Identify which cell holds the provided text, then report its (x, y) central coordinate. 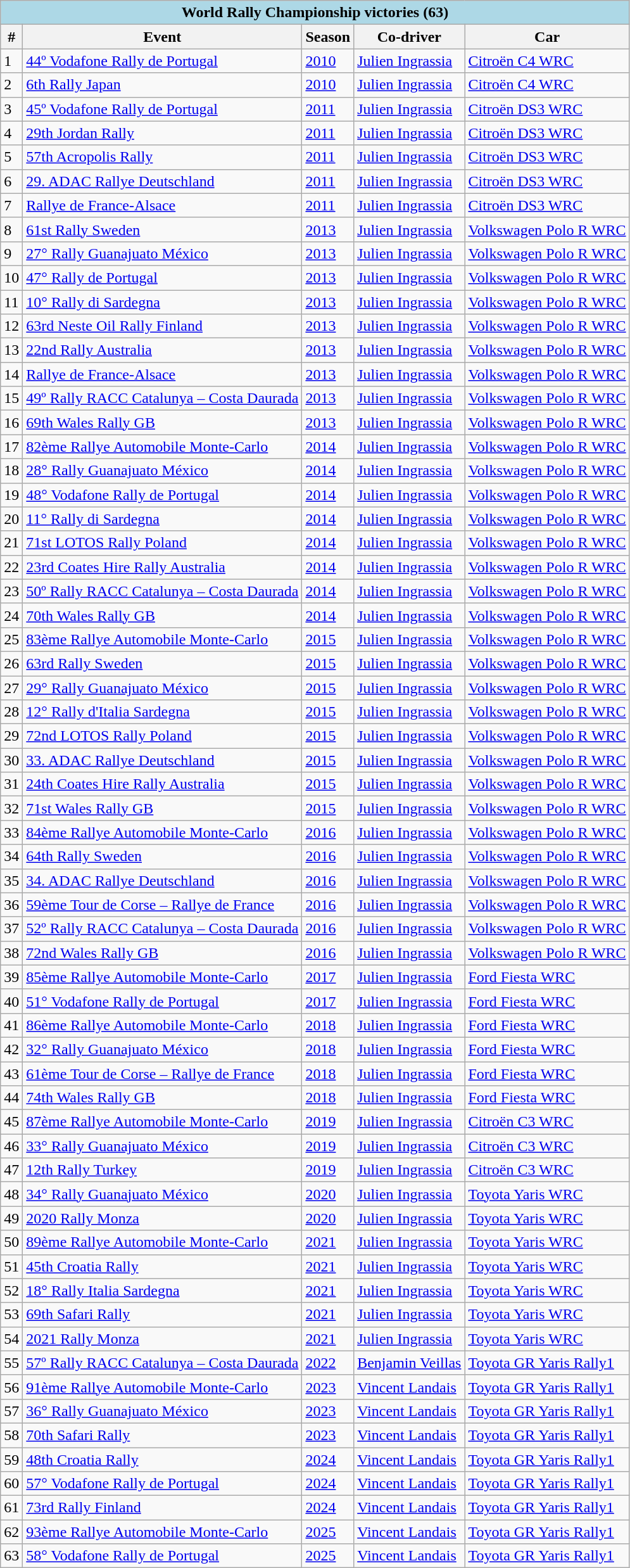
72nd Wales Rally GB (162, 953)
28 (11, 712)
36 (11, 905)
37 (11, 929)
World Rally Championship victories (63) (315, 13)
29th Jordan Rally (162, 133)
47 (11, 1170)
2022 (328, 1363)
Season (328, 37)
27 (11, 687)
4 (11, 133)
52º Rally RACC Catalunya – Costa Daurada (162, 929)
57° Vodafone Rally de Portugal (162, 1484)
74th Wales Rally GB (162, 1098)
71st LOTOS Rally Poland (162, 543)
43 (11, 1074)
38 (11, 953)
25 (11, 639)
45º Vodafone Rally de Portugal (162, 109)
14 (11, 374)
39 (11, 977)
83ème Rallye Automobile Monte-Carlo (162, 639)
93ème Rallye Automobile Monte-Carlo (162, 1532)
70th Wales Rally GB (162, 615)
11 (11, 302)
34° Rally Guanajuato México (162, 1194)
12th Rally Turkey (162, 1170)
63rd Rally Sweden (162, 663)
58 (11, 1435)
64th Rally Sweden (162, 857)
22nd Rally Australia (162, 350)
69th Safari Rally (162, 1315)
47° Rally de Portugal (162, 277)
46 (11, 1146)
16 (11, 423)
29° Rally Guanajuato México (162, 687)
24 (11, 615)
5 (11, 157)
57th Acropolis Rally (162, 157)
2020 Rally Monza (162, 1218)
27° Rally Guanajuato México (162, 253)
29. ADAC Rallye Deutschland (162, 181)
7 (11, 205)
34. ADAC Rallye Deutschland (162, 881)
8 (11, 229)
6 (11, 181)
50 (11, 1242)
91ème Rallye Automobile Monte-Carlo (162, 1387)
23rd Coates Hire Rally Australia (162, 567)
13 (11, 350)
20 (11, 519)
31 (11, 784)
10 (11, 277)
33° Rally Guanajuato México (162, 1146)
45 (11, 1122)
19 (11, 495)
53 (11, 1315)
33. ADAC Rallye Deutschland (162, 760)
30 (11, 760)
73rd Rally Finland (162, 1508)
42 (11, 1049)
49 (11, 1218)
17 (11, 447)
10° Rally di Sardegna (162, 302)
57º Rally RACC Catalunya – Costa Daurada (162, 1363)
18 (11, 471)
12 (11, 326)
22 (11, 567)
Event (162, 37)
44 (11, 1098)
63 (11, 1556)
2021 Rally Monza (162, 1339)
6th Rally Japan (162, 85)
36° Rally Guanajuato México (162, 1411)
71st Wales Rally GB (162, 808)
12° Rally d'Italia Sardegna (162, 712)
24th Coates Hire Rally Australia (162, 784)
28° Rally Guanajuato México (162, 471)
85ème Rallye Automobile Monte-Carlo (162, 977)
59ème Tour de Corse – Rallye de France (162, 905)
33 (11, 832)
26 (11, 663)
11° Rally di Sardegna (162, 519)
Car (547, 37)
51 (11, 1266)
63rd Neste Oil Rally Finland (162, 326)
# (11, 37)
23 (11, 591)
61 (11, 1508)
69th Wales Rally GB (162, 423)
52 (11, 1291)
51° Vodafone Rally de Portugal (162, 1001)
Co-driver (409, 37)
87ème Rallye Automobile Monte-Carlo (162, 1122)
70th Safari Rally (162, 1435)
56 (11, 1387)
18° Rally Italia Sardegna (162, 1291)
61st Rally Sweden (162, 229)
15 (11, 398)
1 (11, 61)
48 (11, 1194)
86ème Rallye Automobile Monte-Carlo (162, 1025)
35 (11, 881)
61ème Tour de Corse – Rallye de France (162, 1074)
45th Croatia Rally (162, 1266)
49º Rally RACC Catalunya – Costa Daurada (162, 398)
89ème Rallye Automobile Monte-Carlo (162, 1242)
44º Vodafone Rally de Portugal (162, 61)
54 (11, 1339)
29 (11, 736)
2 (11, 85)
3 (11, 109)
72nd LOTOS Rally Poland (162, 736)
34 (11, 857)
55 (11, 1363)
84ème Rallye Automobile Monte-Carlo (162, 832)
48° Vodafone Rally de Portugal (162, 495)
50º Rally RACC Catalunya – Costa Daurada (162, 591)
21 (11, 543)
41 (11, 1025)
82ème Rallye Automobile Monte-Carlo (162, 447)
60 (11, 1484)
Benjamin Veillas (409, 1363)
9 (11, 253)
58° Vodafone Rally de Portugal (162, 1556)
62 (11, 1532)
57 (11, 1411)
59 (11, 1459)
32 (11, 808)
40 (11, 1001)
48th Croatia Rally (162, 1459)
32° Rally Guanajuato México (162, 1049)
